Determine the (x, y) coordinate at the center of the cell enclosing the given text.  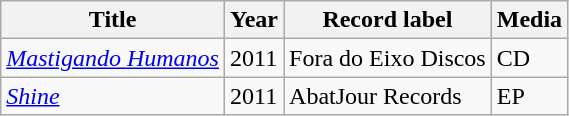
Shine (113, 96)
Record label (388, 20)
Fora do Eixo Discos (388, 58)
Year (254, 20)
Media (529, 20)
EP (529, 96)
Mastigando Humanos (113, 58)
AbatJour Records (388, 96)
CD (529, 58)
Title (113, 20)
